Extract the (X, Y) coordinate from the center of the cell holding the provided text.  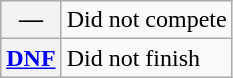
Did not finish (146, 58)
Did not compete (146, 20)
DNF (31, 58)
— (31, 20)
